Locate the cell with the specified text and output its (x, y) center coordinate. 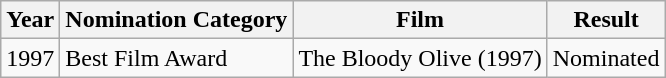
The Bloody Olive (1997) (420, 58)
1997 (30, 58)
Nomination Category (176, 20)
Result (606, 20)
Best Film Award (176, 58)
Film (420, 20)
Year (30, 20)
Nominated (606, 58)
